Provide the (x, y) coordinate of the cell's center where the given text is located.  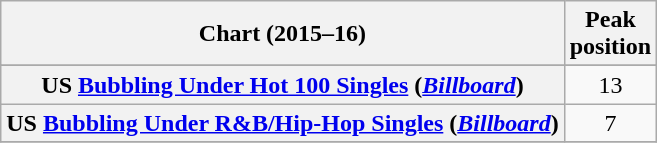
US Bubbling Under R&B/Hip-Hop Singles (Billboard) (282, 123)
7 (610, 123)
13 (610, 85)
Chart (2015–16) (282, 34)
Peak position (610, 34)
US Bubbling Under Hot 100 Singles (Billboard) (282, 85)
